For the text-containing cell, return its midpoint in (x, y) coordinate format. 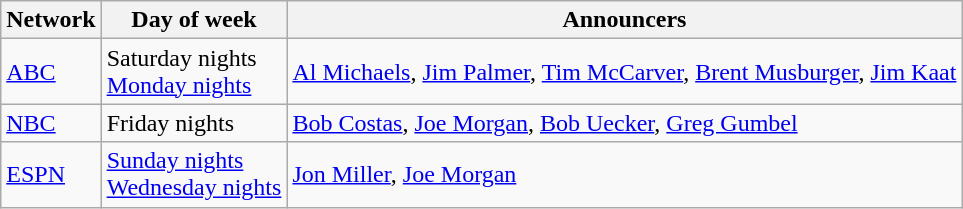
Announcers (624, 20)
Bob Costas, Joe Morgan, Bob Uecker, Greg Gumbel (624, 123)
Saturday nightsMonday nights (194, 72)
Network (51, 20)
Al Michaels, Jim Palmer, Tim McCarver, Brent Musburger, Jim Kaat (624, 72)
Day of week (194, 20)
ESPN (51, 174)
NBC (51, 123)
ABC (51, 72)
Sunday nightsWednesday nights (194, 174)
Jon Miller, Joe Morgan (624, 174)
Friday nights (194, 123)
